Return [x, y] of the center of cell containing provided text 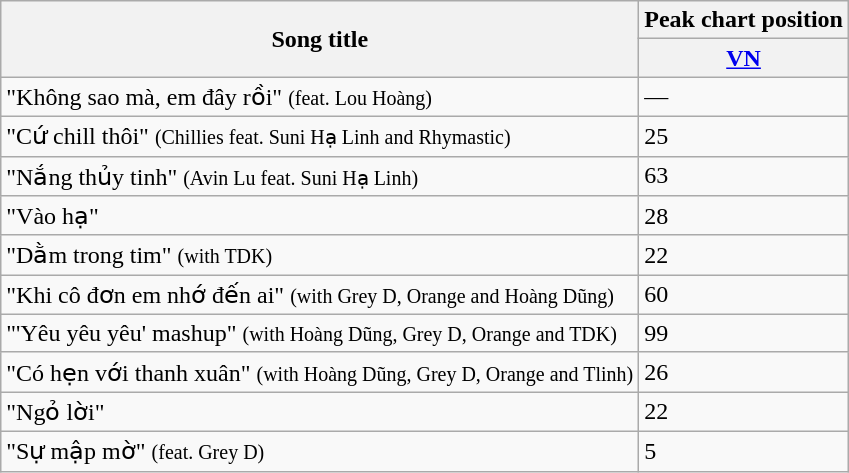
"Có hẹn với thanh xuân" (with Hoàng Dũng, Grey D, Orange and Tlinh) [320, 372]
"Khi cô đơn em nhớ đến ai" (with Grey D, Orange and Hoàng Dũng) [320, 295]
VN [744, 58]
"Ngỏ lời" [320, 412]
28 [744, 216]
"Sự mập mờ" (feat. Grey D) [320, 451]
63 [744, 176]
99 [744, 333]
60 [744, 295]
"'Yêu yêu yêu' mashup" (with Hoàng Dũng, Grey D, Orange and TDK) [320, 333]
26 [744, 372]
"Vào hạ" [320, 216]
"Không sao mà, em đây rồi" (feat. Lou Hoàng) [320, 97]
Peak chart position [744, 20]
"Nắng thủy tinh" (Avin Lu feat. Suni Hạ Linh) [320, 176]
"Cứ chill thôi" (Chillies feat. Suni Hạ Linh and Rhymastic) [320, 136]
5 [744, 451]
"Dằm trong tim" (with TDK) [320, 255]
— [744, 97]
25 [744, 136]
Song title [320, 39]
